Locate the cell with the specified text and output its (X, Y) center coordinate. 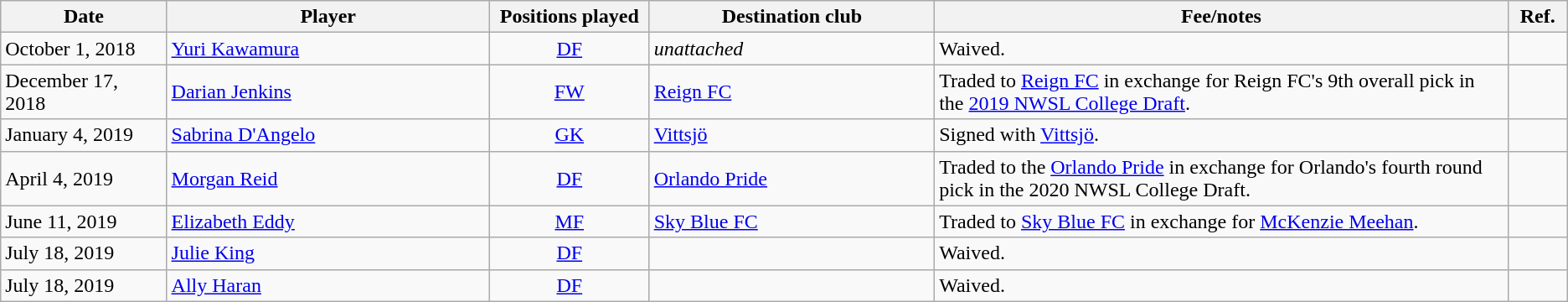
Traded to Sky Blue FC in exchange for McKenzie Meehan. (1221, 221)
Julie King (328, 253)
April 4, 2019 (84, 178)
Traded to Reign FC in exchange for Reign FC's 9th overall pick in the 2019 NWSL College Draft. (1221, 92)
Darian Jenkins (328, 92)
December 17, 2018 (84, 92)
Sky Blue FC (792, 221)
Signed with Vittsjö. (1221, 135)
Traded to the Orlando Pride in exchange for Orlando's fourth round pick in the 2020 NWSL College Draft. (1221, 178)
Orlando Pride (792, 178)
Reign FC (792, 92)
October 1, 2018 (84, 49)
Morgan Reid (328, 178)
Ally Haran (328, 285)
Positions played (570, 17)
unattached (792, 49)
Vittsjö (792, 135)
Ref. (1538, 17)
MF (570, 221)
Fee/notes (1221, 17)
FW (570, 92)
June 11, 2019 (84, 221)
January 4, 2019 (84, 135)
Destination club (792, 17)
GK (570, 135)
Date (84, 17)
Sabrina D'Angelo (328, 135)
Player (328, 17)
Elizabeth Eddy (328, 221)
Yuri Kawamura (328, 49)
